Provide the [X, Y] coordinate of the cell's center where the given text is located.  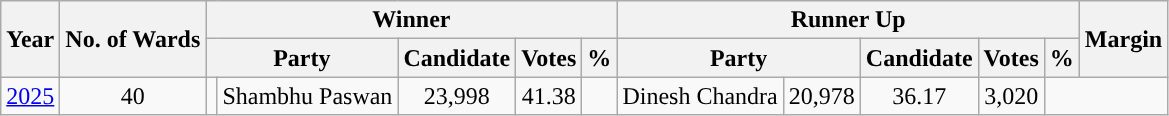
Shambhu Paswan [308, 96]
20,978 [822, 96]
Year [30, 39]
3,020 [1011, 96]
40 [133, 96]
23,998 [457, 96]
Winner [412, 20]
36.17 [919, 96]
Runner Up [848, 20]
2025 [30, 96]
Margin [1123, 39]
41.38 [549, 96]
No. of Wards [133, 39]
Dinesh Chandra [700, 96]
